For the text-containing cell, return its midpoint in [x, y] coordinate format. 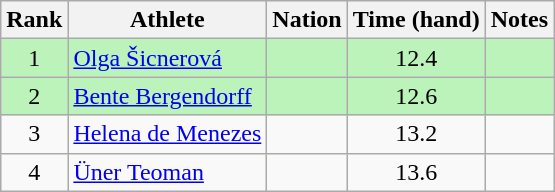
Rank [34, 20]
4 [34, 172]
Nation [307, 20]
1 [34, 58]
Notes [519, 20]
Time (hand) [416, 20]
13.6 [416, 172]
12.4 [416, 58]
Bente Bergendorff [168, 96]
Üner Teoman [168, 172]
Athlete [168, 20]
12.6 [416, 96]
3 [34, 134]
Helena de Menezes [168, 134]
2 [34, 96]
Olga Šicnerová [168, 58]
13.2 [416, 134]
